For the text-containing cell, return its midpoint in (x, y) coordinate format. 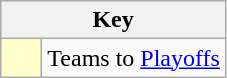
Teams to Playoffs (134, 58)
Key (114, 20)
